Return the (X, Y) coordinate for the center point of the cell that contains the specified text.  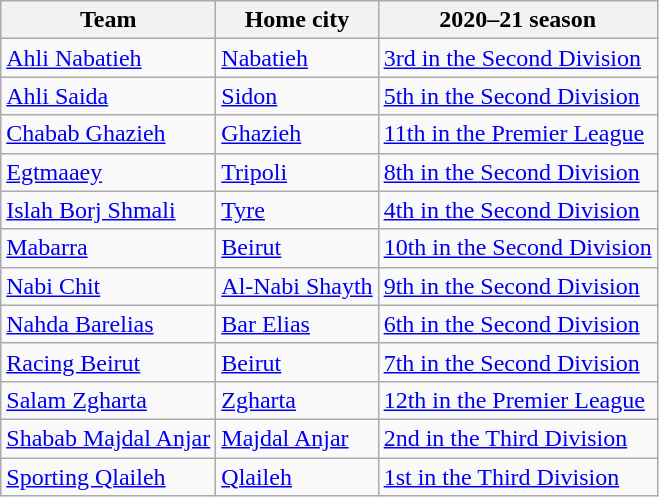
Al-Nabi Shayth (297, 286)
Tripoli (297, 172)
Islah Borj Shmali (108, 210)
11th in the Premier League (518, 134)
Shabab Majdal Anjar (108, 438)
2nd in the Third Division (518, 438)
Egtmaaey (108, 172)
Ahli Nabatieh (108, 58)
7th in the Second Division (518, 362)
Home city (297, 20)
Bar Elias (297, 324)
Tyre (297, 210)
4th in the Second Division (518, 210)
1st in the Third Division (518, 477)
Sporting Qlaileh (108, 477)
Racing Beirut (108, 362)
Qlaileh (297, 477)
2020–21 season (518, 20)
8th in the Second Division (518, 172)
Nahda Barelias (108, 324)
Sidon (297, 96)
Team (108, 20)
12th in the Premier League (518, 400)
10th in the Second Division (518, 248)
Zgharta (297, 400)
Majdal Anjar (297, 438)
3rd in the Second Division (518, 58)
6th in the Second Division (518, 324)
Mabarra (108, 248)
Nabatieh (297, 58)
Salam Zgharta (108, 400)
Nabi Chit (108, 286)
Ahli Saida (108, 96)
Chabab Ghazieh (108, 134)
9th in the Second Division (518, 286)
Ghazieh (297, 134)
5th in the Second Division (518, 96)
